Capture the cell that displays the provided text and extract its [x, y] central coordinate. 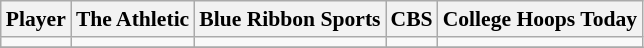
Player [36, 19]
The Athletic [132, 19]
College Hoops Today [540, 19]
Blue Ribbon Sports [290, 19]
CBS [412, 19]
